Locate the cell with the specified text and output its [X, Y] center coordinate. 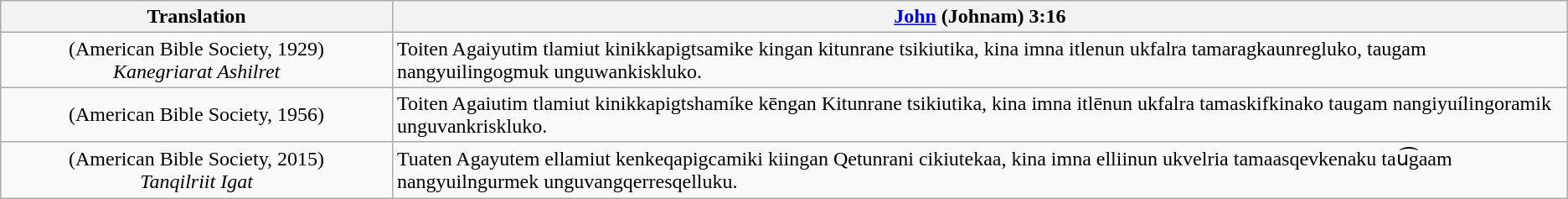
Translation [197, 17]
(American Bible Society, 1956) [197, 114]
John (Johnam) 3:16 [980, 17]
(American Bible Society, 1929) Kanegriarat Ashilret [197, 60]
(American Bible Society, 2015)Tanqilriit Igat [197, 170]
